Scan for the cell matching the given text and deliver its [X, Y] coordinate at center. 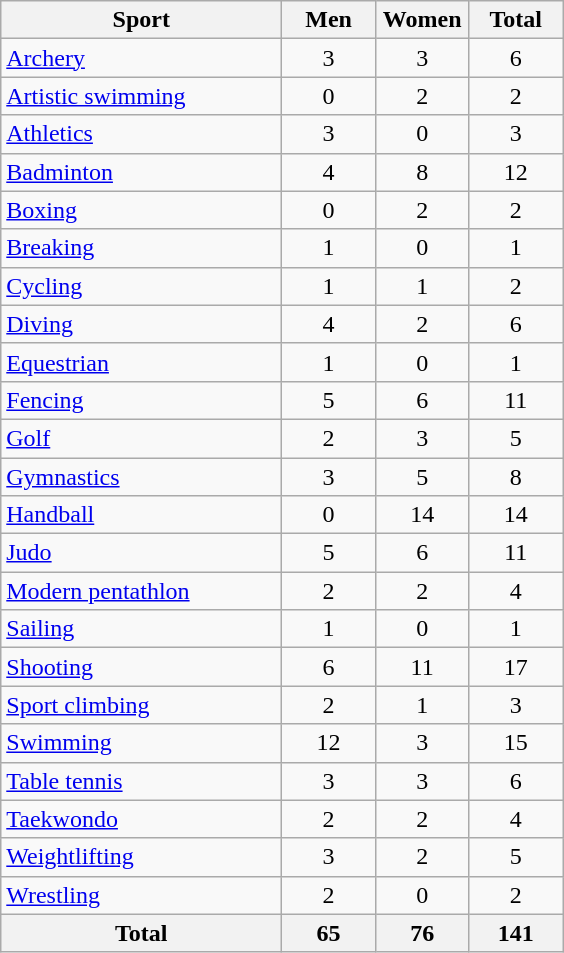
Fencing [142, 400]
Taekwondo [142, 819]
76 [422, 933]
Artistic swimming [142, 96]
Athletics [142, 134]
Cycling [142, 286]
Swimming [142, 743]
Sport [142, 20]
15 [516, 743]
Boxing [142, 210]
Table tennis [142, 781]
Breaking [142, 248]
Weightlifting [142, 857]
Judo [142, 553]
Wrestling [142, 895]
Gymnastics [142, 477]
Modern pentathlon [142, 591]
Sport climbing [142, 705]
Badminton [142, 172]
65 [329, 933]
Sailing [142, 629]
Women [422, 20]
141 [516, 933]
Shooting [142, 667]
Handball [142, 515]
Golf [142, 438]
Equestrian [142, 362]
Archery [142, 58]
17 [516, 667]
Diving [142, 324]
Men [329, 20]
